For the text-containing cell, return its midpoint in (X, Y) coordinate format. 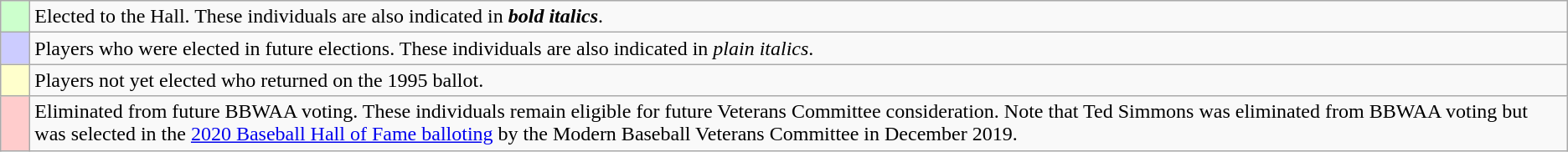
Players who were elected in future elections. These individuals are also indicated in plain italics. (799, 48)
Elected to the Hall. These individuals are also indicated in bold italics. (799, 17)
Players not yet elected who returned on the 1995 ballot. (799, 80)
